Identify which cell holds the provided text, then report its [x, y] central coordinate. 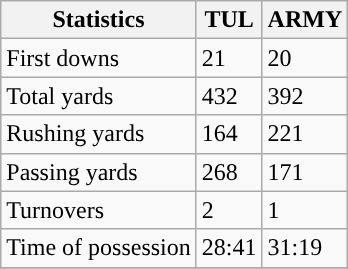
28:41 [229, 248]
Time of possession [99, 248]
Statistics [99, 20]
Total yards [99, 96]
2 [229, 210]
392 [305, 96]
Turnovers [99, 210]
21 [229, 58]
171 [305, 172]
20 [305, 58]
31:19 [305, 248]
268 [229, 172]
ARMY [305, 20]
164 [229, 134]
Passing yards [99, 172]
1 [305, 210]
First downs [99, 58]
432 [229, 96]
221 [305, 134]
TUL [229, 20]
Rushing yards [99, 134]
